Determine the [x, y] coordinate at the center of the cell enclosing the given text.  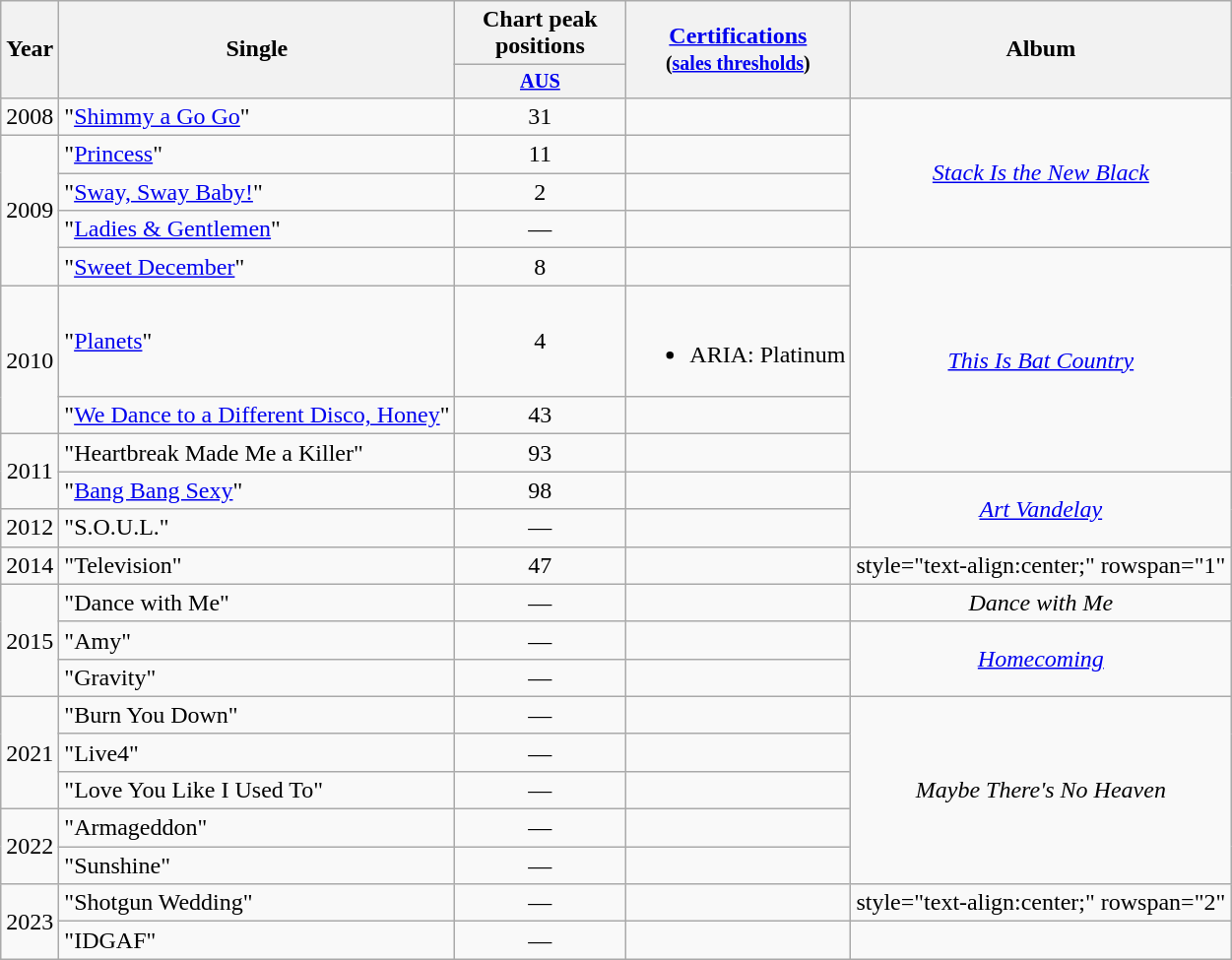
2010 [30, 360]
Certifications(sales thresholds) [739, 49]
"Sweet December" [257, 267]
"Dance with Me" [257, 603]
"Sunshine" [257, 865]
"Gravity" [257, 677]
2014 [30, 565]
This Is Bat Country [1041, 360]
"S.O.U.L." [257, 528]
2012 [30, 528]
Homecoming [1041, 659]
AUS [540, 82]
Chart peak positions [540, 33]
Maybe There's No Heaven [1041, 790]
"Heartbreak Made Me a Killer" [257, 453]
"Bang Bang Sexy" [257, 490]
"Planets" [257, 341]
4 [540, 341]
8 [540, 267]
47 [540, 565]
"Shimmy a Go Go" [257, 116]
2008 [30, 116]
"Princess" [257, 155]
98 [540, 490]
2021 [30, 752]
Stack Is the New Black [1041, 172]
"We Dance to a Different Disco, Honey" [257, 416]
31 [540, 116]
93 [540, 453]
style="text-align:center;" rowspan="1" [1041, 565]
2022 [30, 847]
2023 [30, 922]
ARIA: Platinum [739, 341]
"Live4" [257, 752]
Album [1041, 49]
2 [540, 192]
"Sway, Sway Baby!" [257, 192]
Year [30, 49]
"Burn You Down" [257, 715]
Dance with Me [1041, 603]
"Love You Like I Used To" [257, 790]
2011 [30, 472]
style="text-align:center;" rowspan="2" [1041, 903]
"Amy" [257, 640]
2009 [30, 211]
11 [540, 155]
Single [257, 49]
Art Vandelay [1041, 509]
"IDGAF" [257, 940]
"Television" [257, 565]
43 [540, 416]
2015 [30, 640]
"Shotgun Wedding" [257, 903]
"Armageddon" [257, 828]
"Ladies & Gentlemen" [257, 229]
